Identify which cell holds the provided text, then report its (x, y) central coordinate. 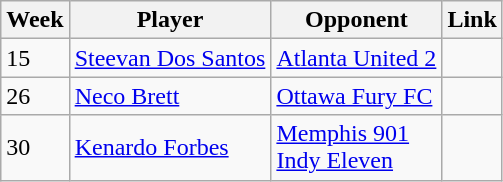
Memphis 901Indy Eleven (356, 148)
30 (35, 148)
Player (170, 20)
15 (35, 58)
Week (35, 20)
Kenardo Forbes (170, 148)
Neco Brett (170, 96)
26 (35, 96)
Steevan Dos Santos (170, 58)
Opponent (356, 20)
Link (472, 20)
Atlanta United 2 (356, 58)
Ottawa Fury FC (356, 96)
